From the cell containing the given text, extract its center point as [x, y] coordinate. 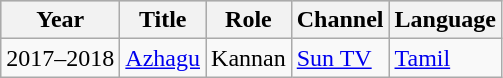
Role [249, 20]
Channel [340, 20]
Language [445, 20]
Year [60, 20]
2017–2018 [60, 58]
Kannan [249, 58]
Azhagu [163, 58]
Sun TV [340, 58]
Tamil [445, 58]
Title [163, 20]
